Detect which cell encompasses the target text, then output its (x, y) center coordinate. 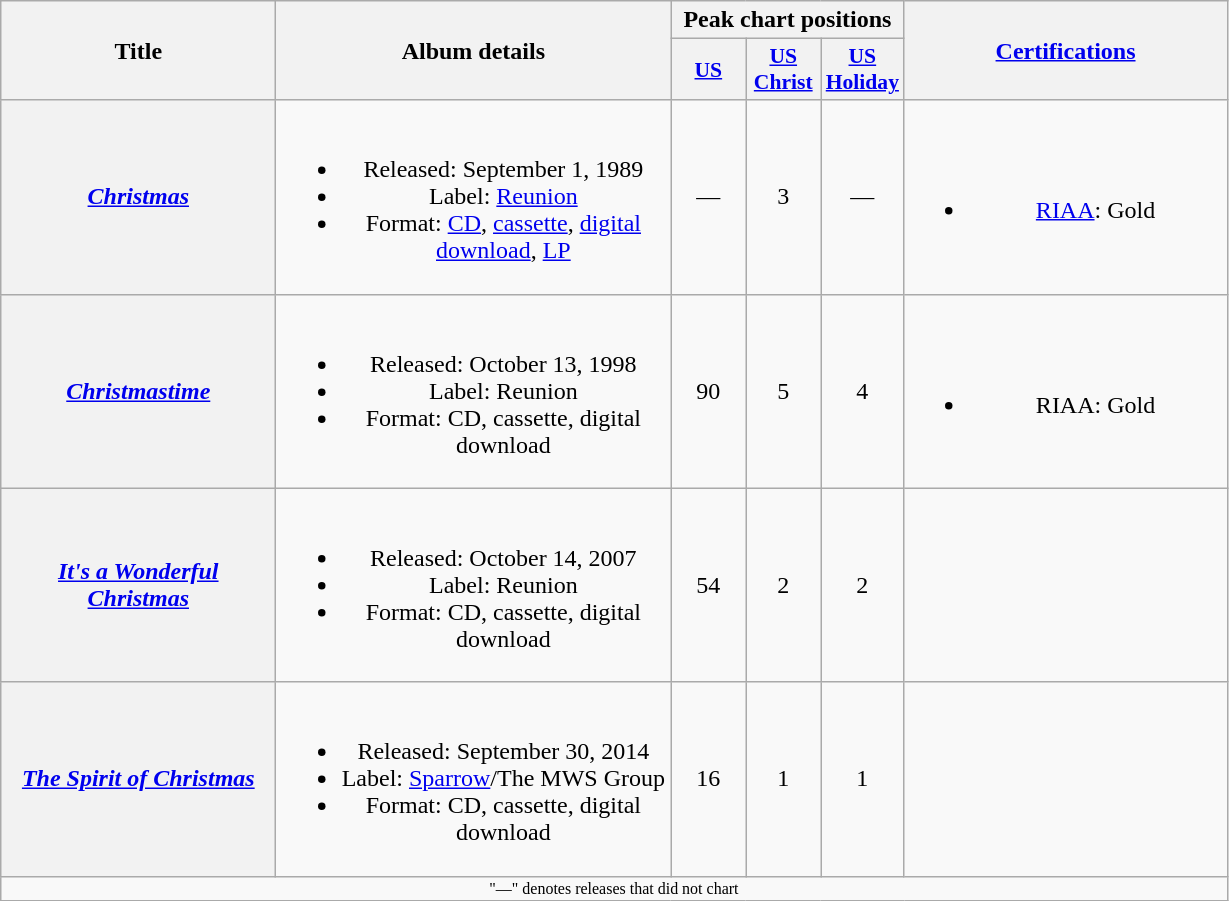
Released: September 30, 2014Label: Sparrow/The MWS GroupFormat: CD, cassette, digital download (474, 779)
USChrist (784, 70)
90 (708, 391)
Peak chart positions (788, 20)
Released: October 14, 2007Label: ReunionFormat: CD, cassette, digital download (474, 585)
5 (784, 391)
4 (862, 391)
The Spirit of Christmas (138, 779)
Released: September 1, 1989Label: ReunionFormat: CD, cassette, digital download, LP (474, 197)
"—" denotes releases that did not chart (614, 888)
USHoliday (862, 70)
Christmas (138, 197)
54 (708, 585)
Released: October 13, 1998Label: ReunionFormat: CD, cassette, digital download (474, 391)
16 (708, 779)
Certifications (1066, 50)
Album details (474, 50)
It's a Wonderful Christmas (138, 585)
US (708, 70)
3 (784, 197)
Christmastime (138, 391)
Title (138, 50)
